Provide the (X, Y) coordinate of the cell's center where the given text is located.  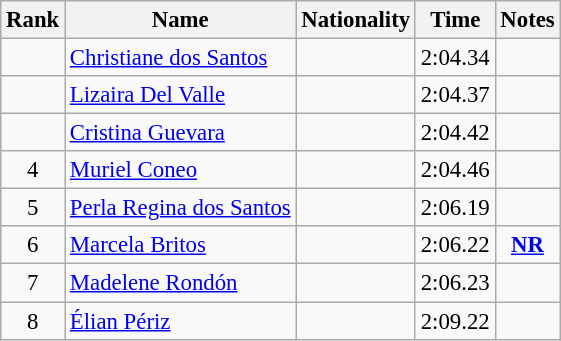
Lizaira Del Valle (180, 95)
Nationality (356, 20)
6 (33, 245)
7 (33, 283)
Time (455, 20)
Madelene Rondón (180, 283)
2:06.19 (455, 208)
Rank (33, 20)
Cristina Guevara (180, 133)
NR (528, 245)
Christiane dos Santos (180, 58)
Muriel Coneo (180, 170)
2:04.37 (455, 95)
2:09.22 (455, 321)
2:06.22 (455, 245)
Perla Regina dos Santos (180, 208)
Marcela Britos (180, 245)
4 (33, 170)
5 (33, 208)
2:06.23 (455, 283)
2:04.46 (455, 170)
Élian Périz (180, 321)
Notes (528, 20)
8 (33, 321)
Name (180, 20)
2:04.34 (455, 58)
2:04.42 (455, 133)
